For the text-containing cell, return its midpoint in [X, Y] coordinate format. 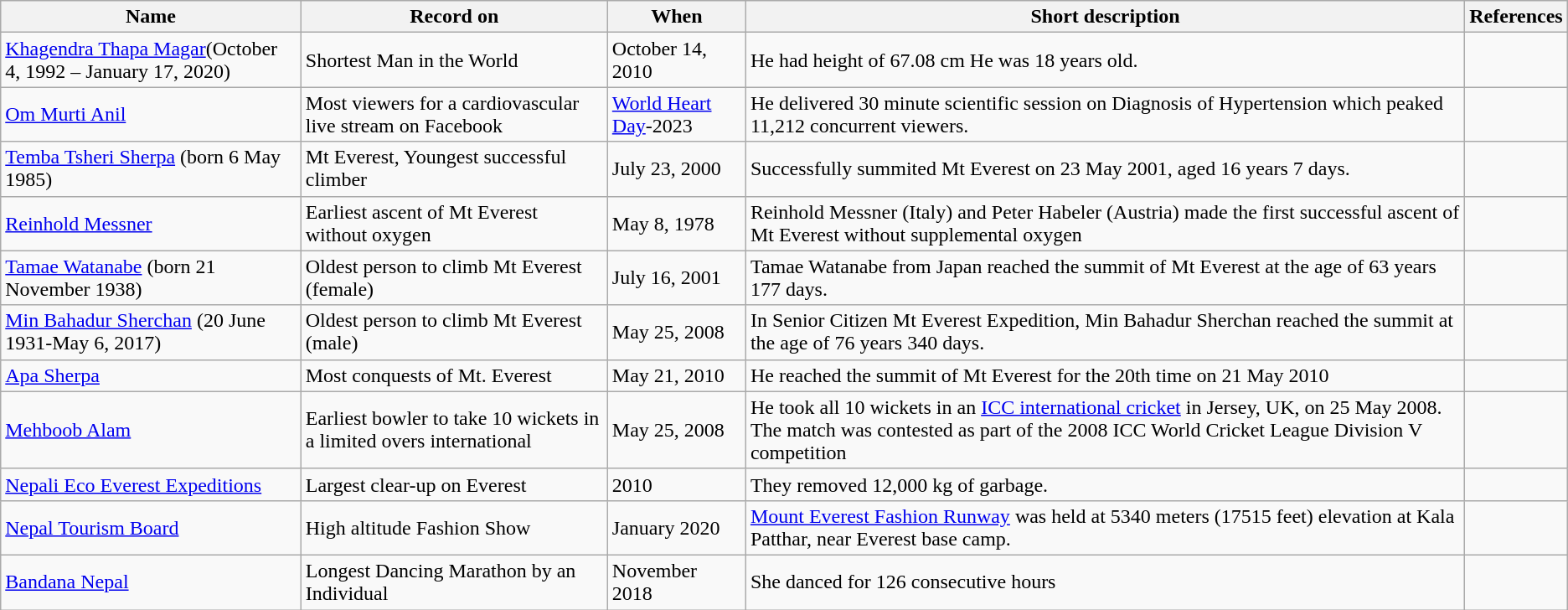
Reinhold Messner (Italy) and Peter Habeler (Austria) made the first successful ascent of Mt Everest without supplemental oxygen [1105, 223]
References [1516, 17]
World Heart Day-2023 [677, 114]
Khagendra Thapa Magar(October 4, 1992 – January 17, 2020) [151, 60]
Shortest Man in the World [454, 60]
2010 [677, 484]
Tamae Watanabe from Japan reached the summit of Mt Everest at the age of 63 years 177 days. [1105, 278]
May 8, 1978 [677, 223]
Earliest bowler to take 10 wickets in a limited overs international [454, 430]
Record on [454, 17]
In Senior Citizen Mt Everest Expedition, Min Bahadur Sherchan reached the summit at the age of 76 years 340 days. [1105, 332]
They removed 12,000 kg of garbage. [1105, 484]
Mt Everest, Youngest successful climber [454, 169]
Min Bahadur Sherchan (20 June 1931-May 6, 2017) [151, 332]
Apa Sherpa [151, 375]
He reached the summit of Mt Everest for the 20th time on 21 May 2010 [1105, 375]
Nepali Eco Everest Expeditions [151, 484]
Reinhold Messner [151, 223]
Successfully summited Mt Everest on 23 May 2001, aged 16 years 7 days. [1105, 169]
Name [151, 17]
When [677, 17]
High altitude Fashion Show [454, 528]
Earliest ascent of Mt Everest without oxygen [454, 223]
Longest Dancing Marathon by an Individual [454, 582]
July 23, 2000 [677, 169]
She danced for 126 consecutive hours [1105, 582]
Tamae Watanabe (born 21 November 1938) [151, 278]
Bandana Nepal [151, 582]
October 14, 2010 [677, 60]
November 2018 [677, 582]
Most conquests of Mt. Everest [454, 375]
Most viewers for a cardiovascular live stream on Facebook [454, 114]
He had height of 67.08 cm He was 18 years old. [1105, 60]
He delivered 30 minute scientific session on Diagnosis of Hypertension which peaked 11,212 concurrent viewers. [1105, 114]
Temba Tsheri Sherpa (born 6 May 1985) [151, 169]
Oldest person to climb Mt Everest (female) [454, 278]
Short description [1105, 17]
Mehboob Alam [151, 430]
Nepal Tourism Board [151, 528]
January 2020 [677, 528]
July 16, 2001 [677, 278]
Mount Everest Fashion Runway was held at 5340 meters (17515 feet) elevation at Kala Patthar, near Everest base camp. [1105, 528]
Oldest person to climb Mt Everest (male) [454, 332]
Largest clear-up on Everest [454, 484]
Om Murti Anil [151, 114]
May 21, 2010 [677, 375]
